Scan for the cell matching the given text and deliver its (X, Y) coordinate at center. 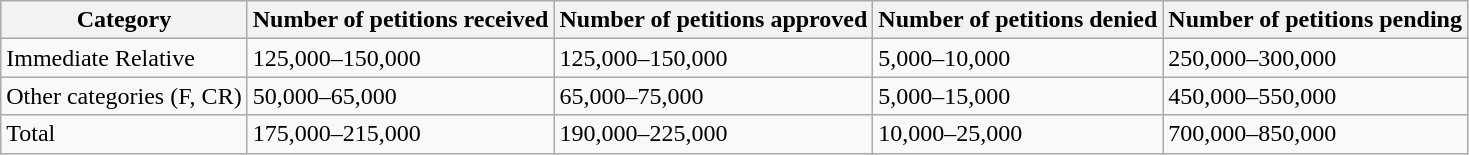
5,000–10,000 (1018, 58)
190,000–225,000 (714, 134)
Total (124, 134)
Number of petitions denied (1018, 20)
Immediate Relative (124, 58)
65,000–75,000 (714, 96)
Number of petitions approved (714, 20)
250,000–300,000 (1316, 58)
175,000–215,000 (400, 134)
Number of petitions received (400, 20)
Category (124, 20)
Number of petitions pending (1316, 20)
700,000–850,000 (1316, 134)
Other categories (F, CR) (124, 96)
10,000–25,000 (1018, 134)
450,000–550,000 (1316, 96)
50,000–65,000 (400, 96)
5,000–15,000 (1018, 96)
